From the cell containing the given text, extract its center point as (x, y) coordinate. 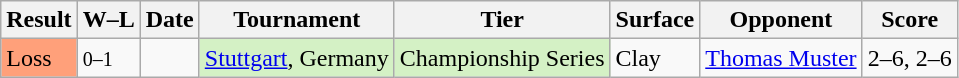
Result (39, 20)
Clay (655, 58)
Score (910, 20)
W–L (108, 20)
0–1 (108, 58)
Tournament (296, 20)
Loss (39, 58)
Stuttgart, Germany (296, 58)
Thomas Muster (781, 58)
Date (170, 20)
Championship Series (502, 58)
Tier (502, 20)
Opponent (781, 20)
Surface (655, 20)
2–6, 2–6 (910, 58)
